Find where the given text appears and provide that cell's center as (X, Y) coordinate. 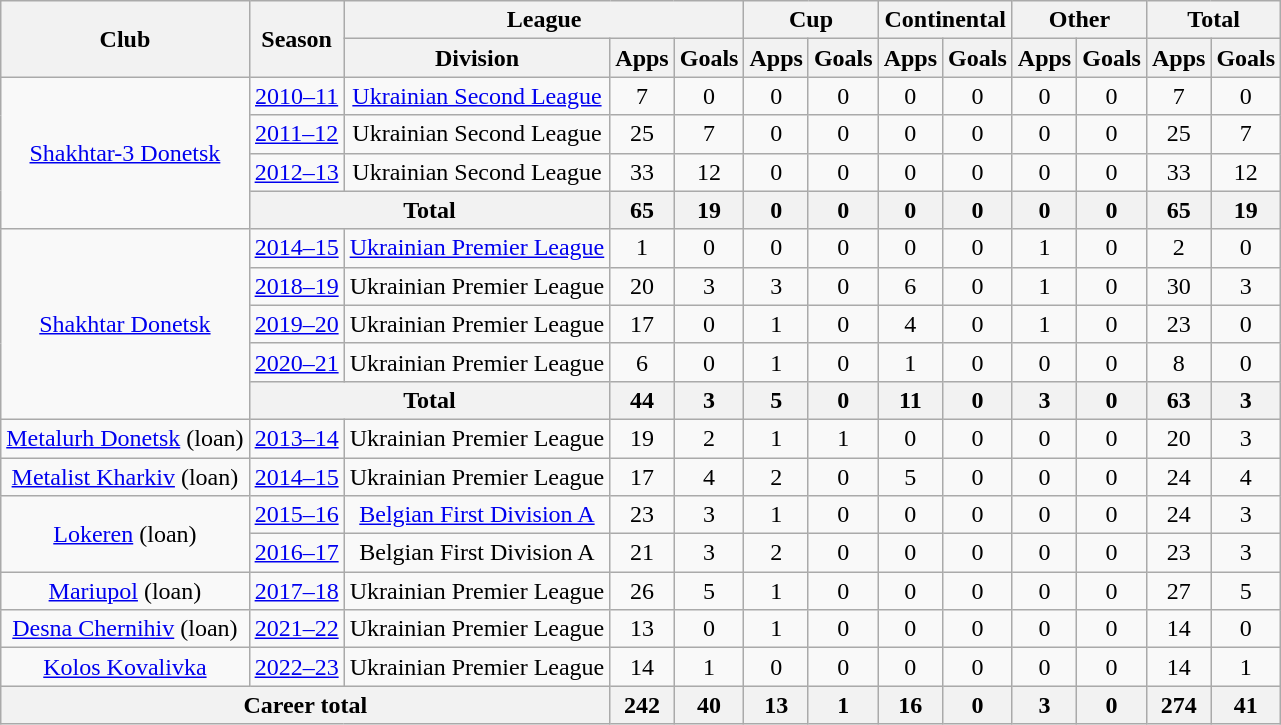
242 (642, 705)
21 (642, 553)
2019–20 (296, 324)
League (544, 20)
2011–12 (296, 134)
26 (642, 591)
2016–17 (296, 553)
Mariupol (loan) (125, 591)
44 (642, 400)
274 (1178, 705)
2018–19 (296, 286)
Shakhtar-3 Donetsk (125, 153)
Kolos Kovalivka (125, 667)
8 (1178, 362)
Desna Chernihiv (loan) (125, 629)
2010–11 (296, 96)
Metalist Kharkiv (loan) (125, 477)
2013–14 (296, 438)
Season (296, 39)
Shakhtar Donetsk (125, 324)
27 (1178, 591)
2022–23 (296, 667)
Club (125, 39)
Continental (945, 20)
Cup (811, 20)
2020–21 (296, 362)
11 (910, 400)
30 (1178, 286)
2015–16 (296, 515)
2012–13 (296, 172)
Other (1079, 20)
40 (709, 705)
Lokeren (loan) (125, 534)
2021–22 (296, 629)
16 (910, 705)
Metalurh Donetsk (loan) (125, 438)
Career total (306, 705)
2017–18 (296, 591)
63 (1178, 400)
41 (1246, 705)
Division (477, 58)
